Return (X, Y) of the center of cell containing provided text 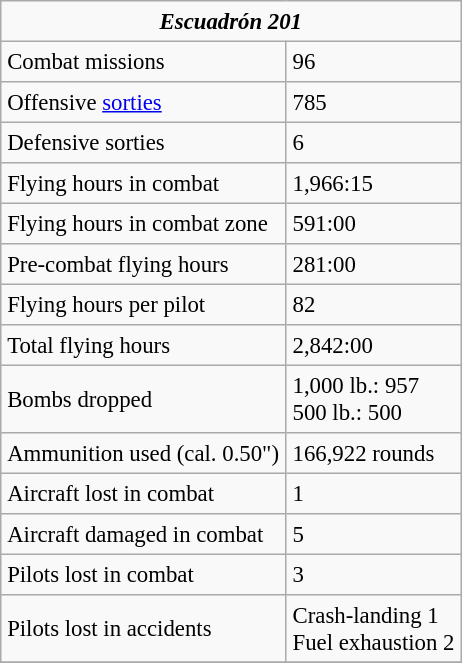
785 (374, 102)
Aircraft damaged in combat (142, 534)
5 (374, 534)
281:00 (374, 264)
166,922 rounds (374, 453)
Flying hours in combat zone (142, 223)
Bombs dropped (142, 399)
Flying hours in combat (142, 183)
Combat missions (142, 61)
Pilots lost in combat (142, 574)
Offensive sorties (142, 102)
Ammunition used (cal. 0.50") (142, 453)
6 (374, 142)
96 (374, 61)
591:00 (374, 223)
1 (374, 493)
82 (374, 304)
Pre-combat flying hours (142, 264)
Total flying hours (142, 345)
Flying hours per pilot (142, 304)
2,842:00 (374, 345)
Pilots lost in accidents (142, 629)
Aircraft lost in combat (142, 493)
1,000 lb.: 957500 lb.: 500 (374, 399)
3 (374, 574)
1,966:15 (374, 183)
Crash-landing 1Fuel exhaustion 2 (374, 629)
Escuadrón 201 (230, 21)
Defensive sorties (142, 142)
